Return [x, y] of the center of cell containing provided text 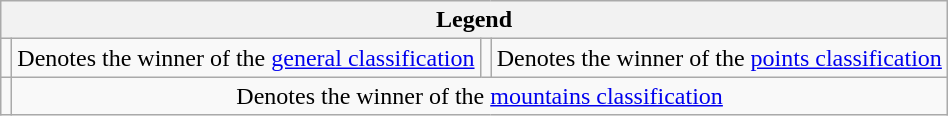
Denotes the winner of the general classification [246, 58]
Legend [474, 20]
Denotes the winner of the points classification [719, 58]
Denotes the winner of the mountains classification [480, 96]
